Return the [x, y] coordinate for the center point of the cell that contains the specified text.  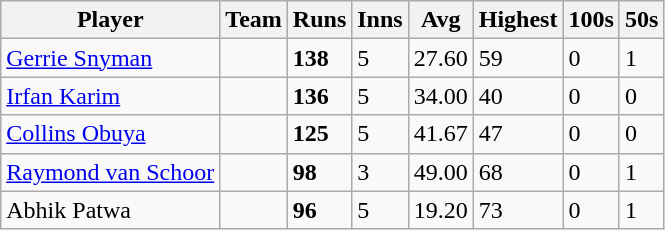
100s [591, 20]
Irfan Karim [110, 96]
136 [319, 96]
Abhik Patwa [110, 210]
34.00 [440, 96]
Player [110, 20]
40 [518, 96]
Gerrie Snyman [110, 58]
59 [518, 58]
Highest [518, 20]
73 [518, 210]
41.67 [440, 134]
Raymond van Schoor [110, 172]
98 [319, 172]
47 [518, 134]
27.60 [440, 58]
68 [518, 172]
Inns [380, 20]
19.20 [440, 210]
138 [319, 58]
Avg [440, 20]
Team [254, 20]
49.00 [440, 172]
Runs [319, 20]
Collins Obuya [110, 134]
3 [380, 172]
125 [319, 134]
96 [319, 210]
50s [641, 20]
